Provide the [X, Y] coordinate of the cell's center where the given text is located.  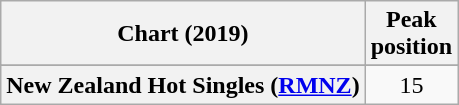
Peakposition [411, 34]
Chart (2019) [183, 34]
15 [411, 85]
New Zealand Hot Singles (RMNZ) [183, 85]
